Capture the cell that displays the provided text and extract its (X, Y) central coordinate. 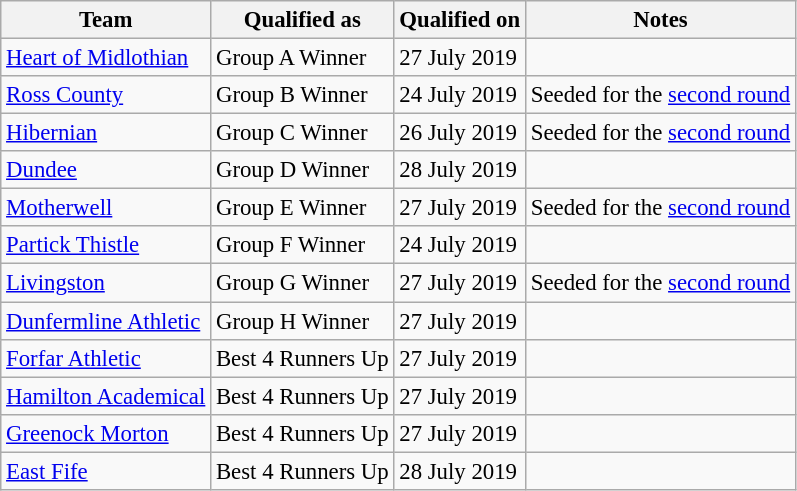
Qualified on (460, 20)
Ross County (106, 95)
Group D Winner (302, 170)
Livingston (106, 283)
Group G Winner (302, 283)
East Fife (106, 471)
Group H Winner (302, 321)
Heart of Midlothian (106, 58)
Dundee (106, 170)
Notes (660, 20)
Qualified as (302, 20)
Group B Winner (302, 95)
Forfar Athletic (106, 358)
Team (106, 20)
Group A Winner (302, 58)
Hamilton Academical (106, 396)
Group F Winner (302, 245)
Greenock Morton (106, 433)
26 July 2019 (460, 133)
Motherwell (106, 208)
Hibernian (106, 133)
Partick Thistle (106, 245)
Group E Winner (302, 208)
Group C Winner (302, 133)
Dunfermline Athletic (106, 321)
